From the cell containing the given text, extract its center point as [X, Y] coordinate. 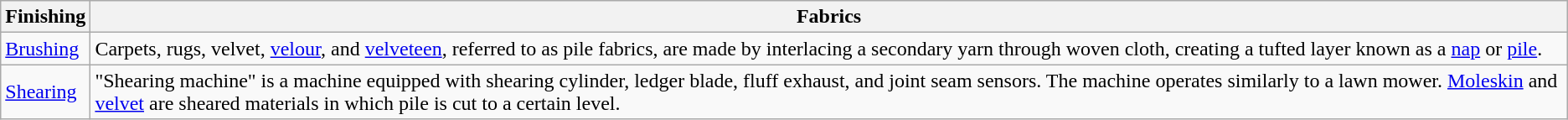
Shearing [45, 92]
Fabrics [829, 17]
Finishing [45, 17]
Brushing [45, 49]
